Return (x, y) of the center of cell containing provided text 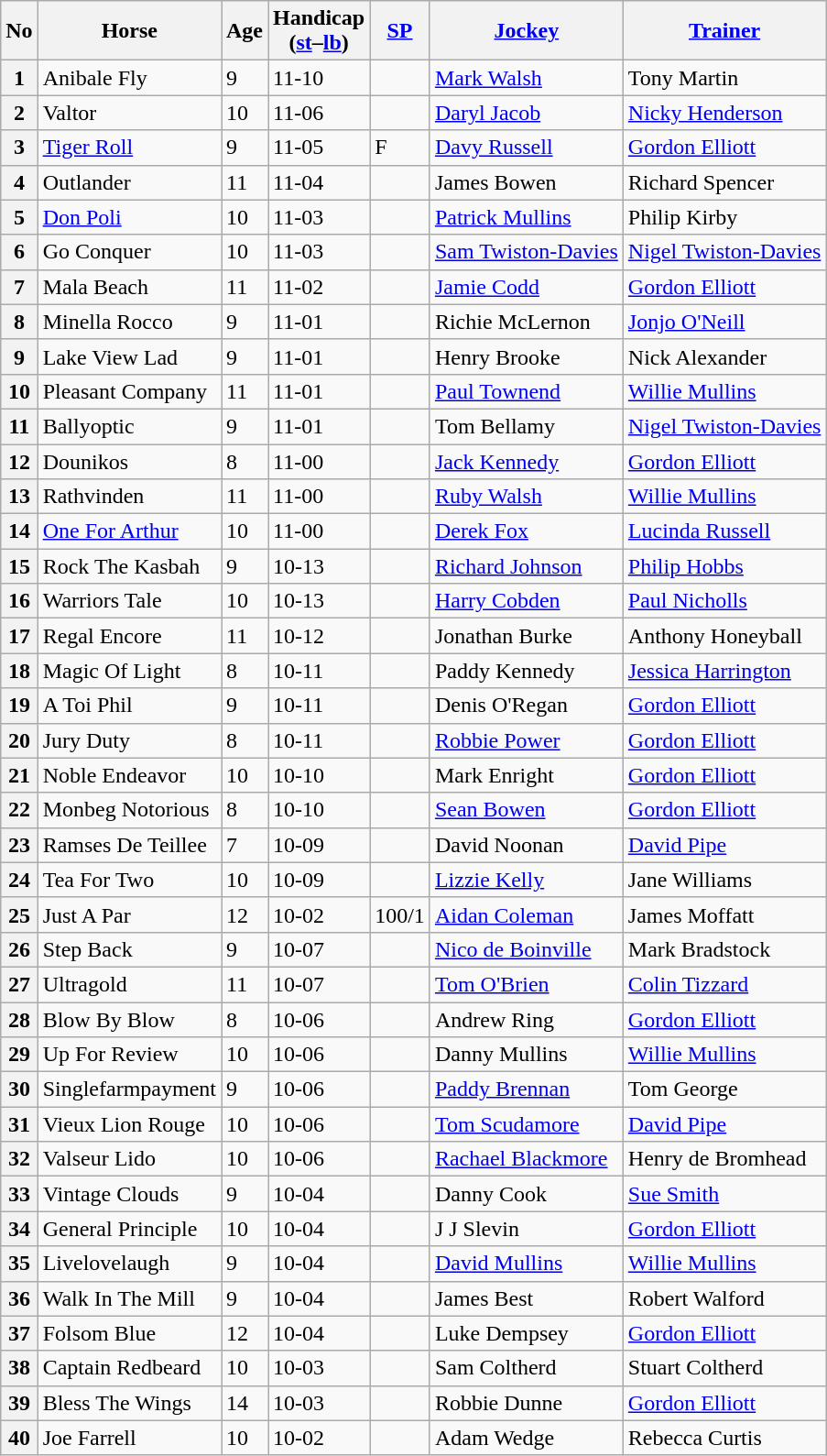
40 (19, 1438)
Paul Nicholls (724, 601)
Go Conquer (129, 252)
Tea For Two (129, 880)
Sam Twiston-Davies (526, 252)
Magic Of Light (129, 671)
Just A Par (129, 914)
Tom O'Brien (526, 984)
J J Slevin (526, 1229)
Sam Coltherd (526, 1368)
10-12 (319, 636)
Monbeg Notorious (129, 810)
Jamie Codd (526, 287)
Outlander (129, 182)
16 (19, 601)
Ballyoptic (129, 426)
100/1 (400, 914)
37 (19, 1333)
Adam Wedge (526, 1438)
Jockey (526, 31)
Tom Scudamore (526, 1124)
13 (19, 497)
Blow By Blow (129, 1020)
Jury Duty (129, 740)
One For Arthur (129, 531)
33 (19, 1194)
Paul Townend (526, 391)
Vieux Lion Rouge (129, 1124)
Paddy Brennan (526, 1089)
39 (19, 1403)
6 (19, 252)
Mark Enright (526, 775)
Lizzie Kelly (526, 880)
Richie McLernon (526, 322)
Paddy Kennedy (526, 671)
Rathvinden (129, 497)
Ruby Walsh (526, 497)
Bless The Wings (129, 1403)
Derek Fox (526, 531)
Daryl Jacob (526, 113)
Sean Bowen (526, 810)
David Noonan (526, 845)
19 (19, 706)
Vintage Clouds (129, 1194)
Colin Tizzard (724, 984)
38 (19, 1368)
James Bowen (526, 182)
Regal Encore (129, 636)
Trainer (724, 31)
Ramses De Teillee (129, 845)
Philip Kirby (724, 217)
Jonathan Burke (526, 636)
23 (19, 845)
22 (19, 810)
Folsom Blue (129, 1333)
15 (19, 566)
11-04 (319, 182)
General Principle (129, 1229)
David Mullins (526, 1264)
Rebecca Curtis (724, 1438)
Philip Hobbs (724, 566)
Tiger Roll (129, 148)
Anthony Honeyball (724, 636)
Luke Dempsey (526, 1333)
31 (19, 1124)
21 (19, 775)
Danny Cook (526, 1194)
Dounikos (129, 461)
34 (19, 1229)
Sue Smith (724, 1194)
Walk In The Mill (129, 1298)
11-06 (319, 113)
Henry Brooke (526, 356)
Denis O'Regan (526, 706)
SP (400, 31)
F (400, 148)
Singlefarmpayment (129, 1089)
Harry Cobden (526, 601)
Handicap(st–lb) (319, 31)
11-02 (319, 287)
James Moffatt (724, 914)
11-10 (319, 78)
Jane Williams (724, 880)
Lake View Lad (129, 356)
Andrew Ring (526, 1020)
Danny Mullins (526, 1055)
1 (19, 78)
Age (245, 31)
Nick Alexander (724, 356)
2 (19, 113)
Captain Redbeard (129, 1368)
Richard Johnson (526, 566)
Jonjo O'Neill (724, 322)
Patrick Mullins (526, 217)
Richard Spencer (724, 182)
Valtor (129, 113)
30 (19, 1089)
Nicky Henderson (724, 113)
27 (19, 984)
Step Back (129, 949)
36 (19, 1298)
24 (19, 880)
Jessica Harrington (724, 671)
Tom George (724, 1089)
Anibale Fly (129, 78)
Pleasant Company (129, 391)
Rachael Blackmore (526, 1159)
Davy Russell (526, 148)
Rock The Kasbah (129, 566)
No (19, 31)
Lucinda Russell (724, 531)
Warriors Tale (129, 601)
Mark Bradstock (724, 949)
11-05 (319, 148)
Valseur Lido (129, 1159)
Horse (129, 31)
Aidan Coleman (526, 914)
Stuart Coltherd (724, 1368)
Ultragold (129, 984)
Robbie Power (526, 740)
Joe Farrell (129, 1438)
Up For Review (129, 1055)
20 (19, 740)
Noble Endeavor (129, 775)
5 (19, 217)
Nico de Boinville (526, 949)
Henry de Bromhead (724, 1159)
Mark Walsh (526, 78)
32 (19, 1159)
Don Poli (129, 217)
Tom Bellamy (526, 426)
18 (19, 671)
A Toi Phil (129, 706)
Tony Martin (724, 78)
3 (19, 148)
17 (19, 636)
Robbie Dunne (526, 1403)
4 (19, 182)
James Best (526, 1298)
35 (19, 1264)
Minella Rocco (129, 322)
Livelovelaugh (129, 1264)
Mala Beach (129, 287)
Jack Kennedy (526, 461)
29 (19, 1055)
Robert Walford (724, 1298)
26 (19, 949)
25 (19, 914)
28 (19, 1020)
